Return [x, y] of the center of cell containing provided text 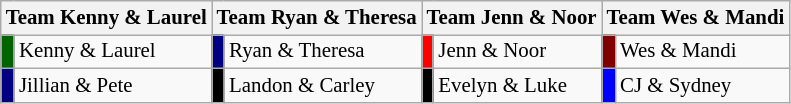
Team Wes & Mandi [696, 18]
CJ & Sydney [702, 85]
Wes & Mandi [702, 51]
Team Ryan & Theresa [317, 18]
Evelyn & Luke [517, 85]
Kenny & Laurel [113, 51]
Ryan & Theresa [322, 51]
Landon & Carley [322, 85]
Jenn & Noor [517, 51]
Jillian & Pete [113, 85]
Team Jenn & Noor [512, 18]
Team Kenny & Laurel [106, 18]
